For the text-containing cell, return its midpoint in (X, Y) coordinate format. 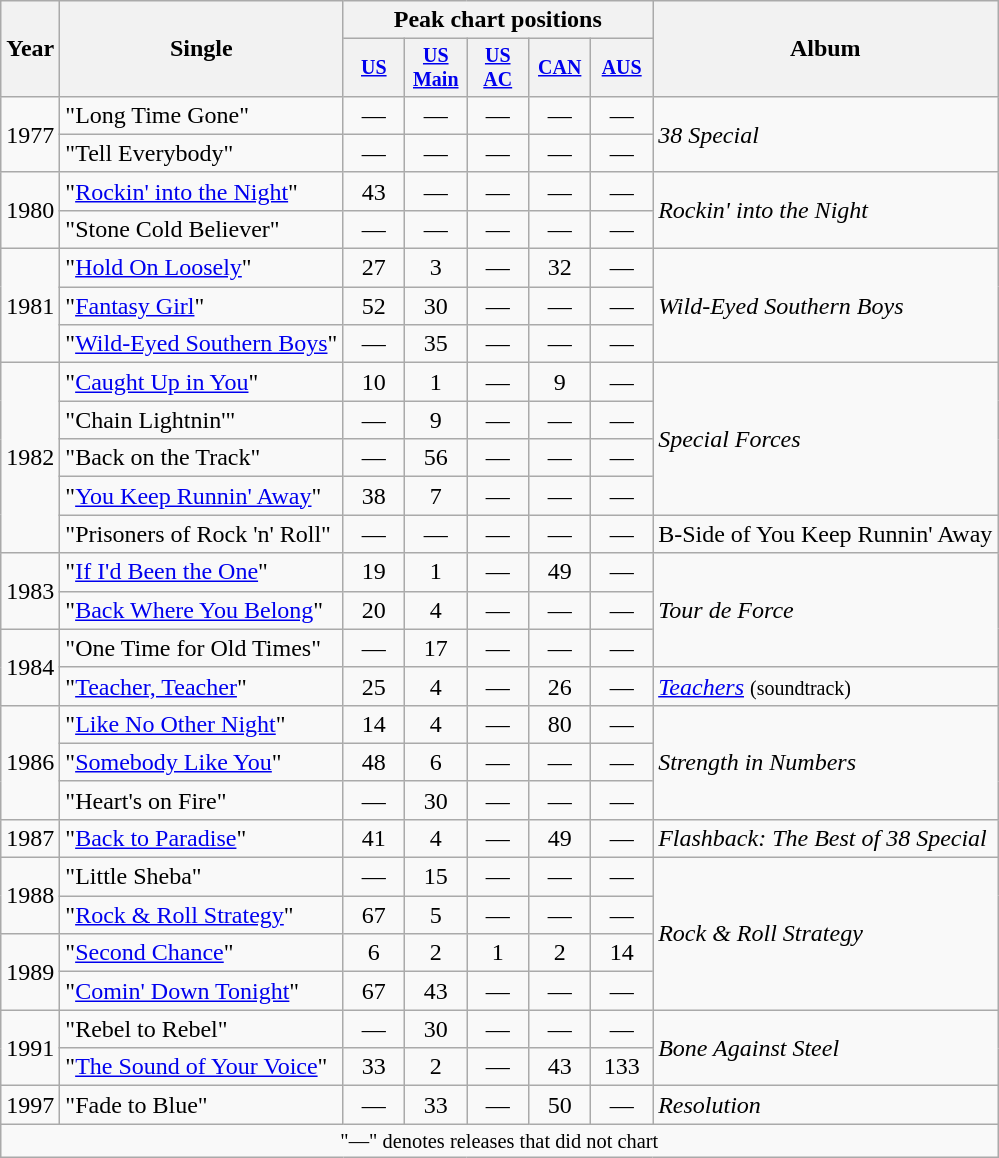
5 (436, 915)
26 (560, 686)
15 (436, 877)
B-Side of You Keep Runnin' Away (826, 534)
3 (436, 268)
Wild-Eyed Southern Boys (826, 306)
"Chain Lightnin'" (202, 420)
25 (374, 686)
10 (374, 382)
CAN (560, 68)
20 (374, 610)
1983 (30, 591)
133 (622, 1067)
1982 (30, 458)
"Rebel to Rebel" (202, 1029)
80 (560, 724)
Teachers (soundtrack) (826, 686)
"Teacher, Teacher" (202, 686)
Strength in Numbers (826, 762)
1977 (30, 134)
1997 (30, 1105)
50 (560, 1105)
"Hold On Loosely" (202, 268)
Peak chart positions (498, 20)
Album (826, 49)
38 Special (826, 134)
"One Time for Old Times" (202, 648)
US AC (498, 68)
Tour de Force (826, 610)
27 (374, 268)
52 (374, 306)
"Fantasy Girl" (202, 306)
"Stone Cold Believer" (202, 229)
"—" denotes releases that did not chart (500, 1141)
AUS (622, 68)
"Rock & Roll Strategy" (202, 915)
"Fade to Blue" (202, 1105)
Flashback: The Best of 38 Special (826, 838)
56 (436, 458)
19 (374, 572)
"The Sound of Your Voice" (202, 1067)
48 (374, 762)
"Long Time Gone" (202, 115)
Single (202, 49)
"Back on the Track" (202, 458)
"Caught Up in You" (202, 382)
"Back Where You Belong" (202, 610)
Year (30, 49)
"If I'd Been the One" (202, 572)
Rock & Roll Strategy (826, 934)
"Little Sheba" (202, 877)
1981 (30, 306)
"Back to Paradise" (202, 838)
"Heart's on Fire" (202, 800)
1980 (30, 210)
"Like No Other Night" (202, 724)
US (374, 68)
1991 (30, 1048)
"Comin' Down Tonight" (202, 991)
17 (436, 648)
41 (374, 838)
Rockin' into the Night (826, 210)
Bone Against Steel (826, 1048)
1986 (30, 762)
"Somebody Like You" (202, 762)
1988 (30, 896)
"Second Chance" (202, 953)
38 (374, 496)
1987 (30, 838)
1984 (30, 667)
US Main (436, 68)
1989 (30, 972)
"Wild-Eyed Southern Boys" (202, 344)
Resolution (826, 1105)
"Rockin' into the Night" (202, 191)
35 (436, 344)
Special Forces (826, 439)
32 (560, 268)
"Prisoners of Rock 'n' Roll" (202, 534)
"Tell Everybody" (202, 153)
"You Keep Runnin' Away" (202, 496)
7 (436, 496)
